Output the [x, y] coordinate of the center of the cell containing the given text.  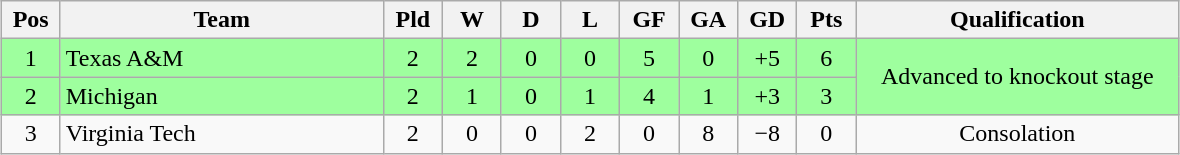
4 [650, 96]
Michigan [222, 96]
Virginia Tech [222, 134]
Advanced to knockout stage [1018, 77]
Pts [826, 20]
+3 [768, 96]
GA [708, 20]
Team [222, 20]
8 [708, 134]
Pld [412, 20]
GD [768, 20]
Consolation [1018, 134]
Qualification [1018, 20]
L [590, 20]
Pos [30, 20]
Texas A&M [222, 58]
6 [826, 58]
W [472, 20]
5 [650, 58]
GF [650, 20]
D [530, 20]
−8 [768, 134]
+5 [768, 58]
